Find where the given text appears and provide that cell's center as [x, y] coordinate. 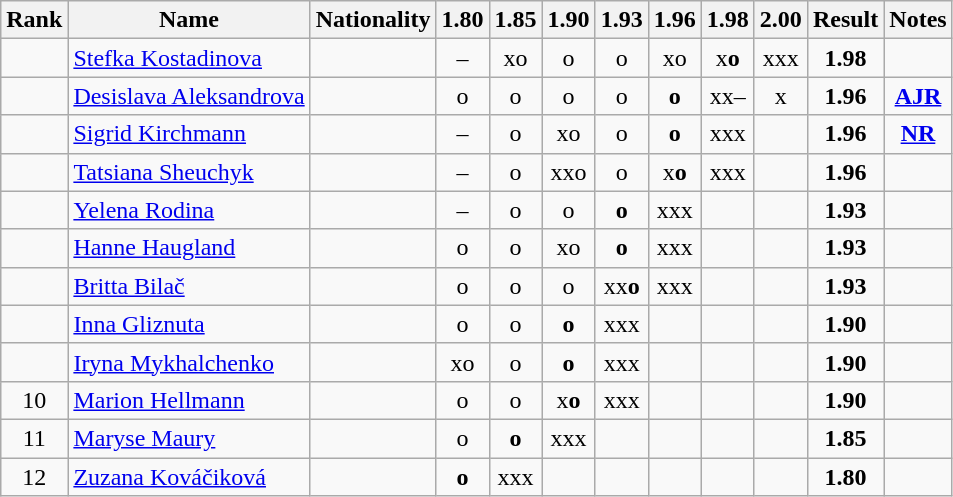
Rank [34, 20]
xx– [728, 96]
Iryna Mykhalchenko [189, 362]
2.00 [780, 20]
Stefka Kostadinova [189, 58]
Marion Hellmann [189, 400]
Notes [918, 20]
Nationality [373, 20]
10 [34, 400]
AJR [918, 96]
Inna Gliznuta [189, 324]
NR [918, 134]
Maryse Maury [189, 438]
Zuzana Kováčiková [189, 477]
Sigrid Kirchmann [189, 134]
Tatsiana Sheuchyk [189, 172]
x [780, 96]
Result [845, 20]
12 [34, 477]
Britta Bilač [189, 286]
Hanne Haugland [189, 248]
Name [189, 20]
Yelena Rodina [189, 210]
Desislava Aleksandrova [189, 96]
11 [34, 438]
